From the cell containing the given text, extract its center point as (x, y) coordinate. 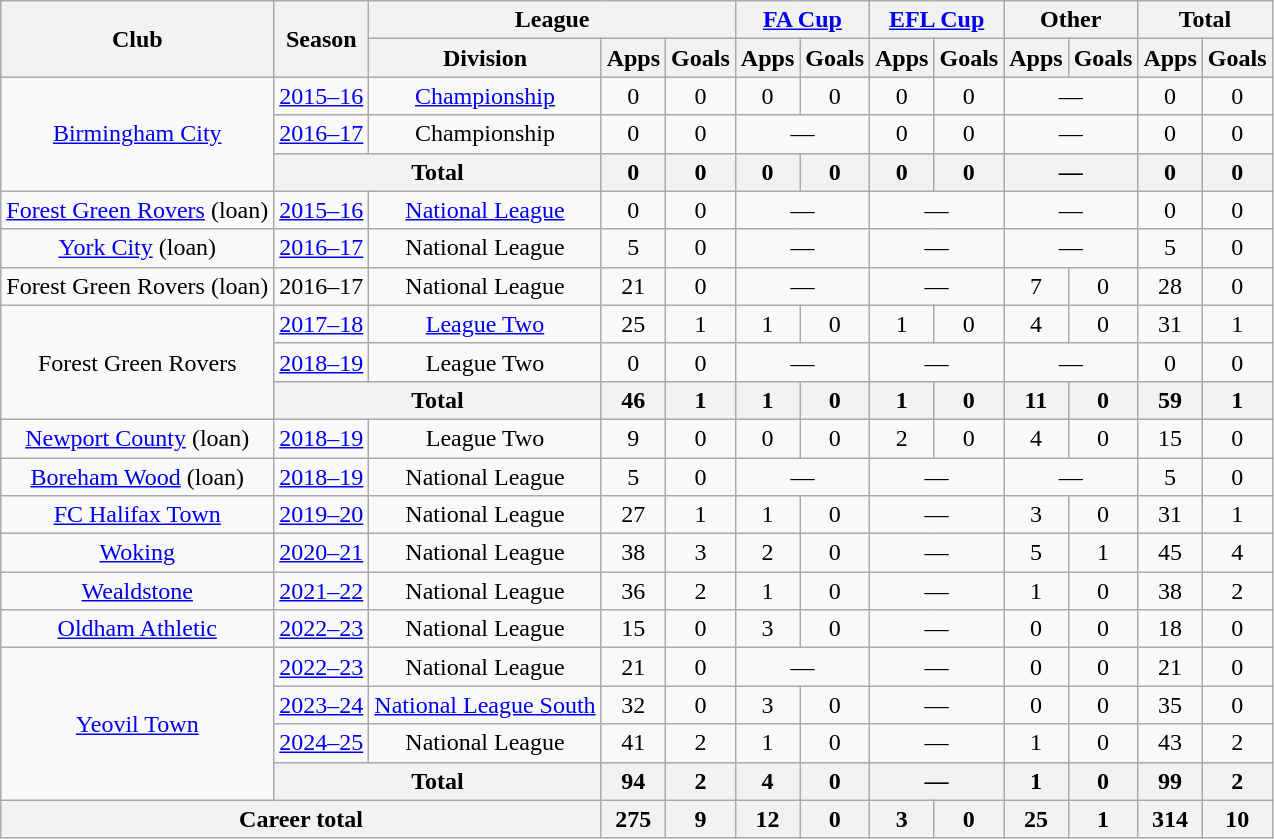
Career total (301, 819)
59 (1170, 400)
National League South (485, 705)
Other (1071, 20)
45 (1170, 553)
Season (322, 39)
28 (1170, 286)
275 (633, 819)
314 (1170, 819)
Boreham Wood (loan) (138, 477)
Division (485, 58)
10 (1237, 819)
Newport County (loan) (138, 438)
2021–22 (322, 591)
York City (loan) (138, 248)
36 (633, 591)
Club (138, 39)
FC Halifax Town (138, 515)
Wealdstone (138, 591)
35 (1170, 705)
2020–21 (322, 553)
2024–25 (322, 743)
27 (633, 515)
41 (633, 743)
Birmingham City (138, 134)
2017–18 (322, 324)
Yeovil Town (138, 724)
99 (1170, 781)
FA Cup (802, 20)
Forest Green Rovers (138, 362)
Oldham Athletic (138, 629)
18 (1170, 629)
League (552, 20)
43 (1170, 743)
94 (633, 781)
46 (633, 400)
32 (633, 705)
Woking (138, 553)
2023–24 (322, 705)
7 (1036, 286)
2019–20 (322, 515)
12 (767, 819)
EFL Cup (937, 20)
11 (1036, 400)
